From the cell containing the given text, extract its center point as [x, y] coordinate. 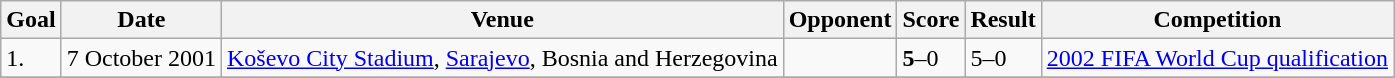
Competition [1217, 20]
Venue [503, 20]
Result [1003, 20]
Koševo City Stadium, Sarajevo, Bosnia and Herzegovina [503, 58]
Opponent [840, 20]
2002 FIFA World Cup qualification [1217, 58]
Goal [31, 20]
Score [931, 20]
7 October 2001 [141, 58]
Date [141, 20]
1. [31, 58]
